Provide the [X, Y] coordinate of the cell's center where the given text is located.  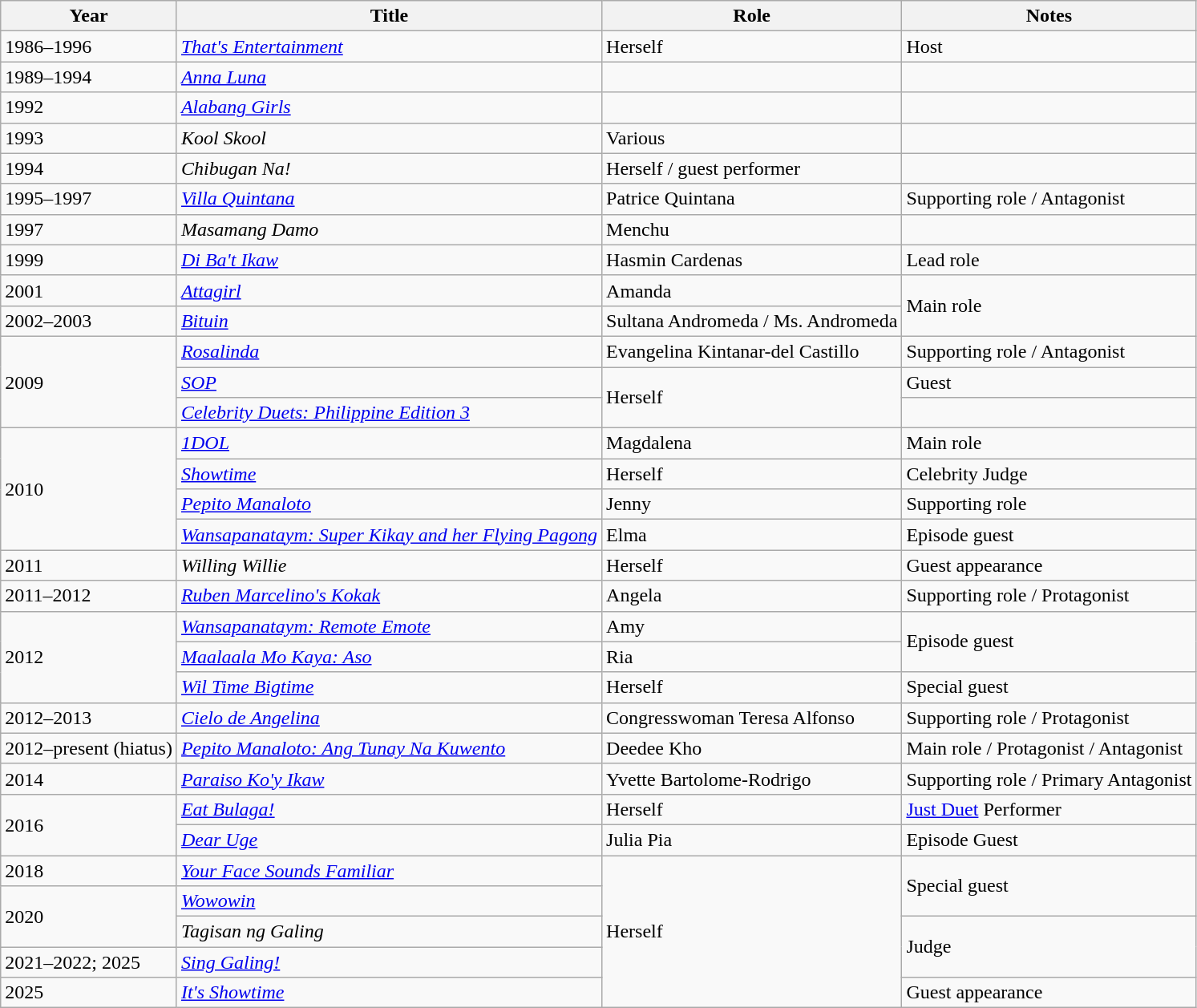
Willing Willie [389, 565]
2010 [89, 489]
1DOL [389, 443]
Amanda [752, 290]
2016 [89, 824]
Sing Galing! [389, 962]
Yvette Bartolome-Rodrigo [752, 779]
Julia Pia [752, 840]
Di Ba't Ikaw [389, 260]
2018 [89, 870]
Your Face Sounds Familiar [389, 870]
1995–1997 [89, 199]
Ruben Marcelino's Kokak [389, 596]
2012–2013 [89, 718]
1999 [89, 260]
Maalaala Mo Kaya: Aso [389, 657]
SOP [389, 383]
1993 [89, 138]
Evangelina Kintanar-del Castillo [752, 351]
Jenny [752, 504]
Deedee Kho [752, 748]
Year [89, 16]
2011 [89, 565]
Magdalena [752, 443]
2001 [89, 290]
Paraiso Ko'y Ikaw [389, 779]
Various [752, 138]
Amy [752, 626]
Kool Skool [389, 138]
Notes [1049, 16]
Congresswoman Teresa Alfonso [752, 718]
Pepito Manaloto [389, 504]
2025 [89, 993]
Elma [752, 535]
Rosalinda [389, 351]
Wil Time Bigtime [389, 687]
Main role / Protagonist / Antagonist [1049, 748]
Alabang Girls [389, 107]
Pepito Manaloto: Ang Tunay Na Kuwento [389, 748]
Lead role [1049, 260]
2002–2003 [89, 321]
2014 [89, 779]
Masamang Damo [389, 229]
2012 [89, 657]
Host [1049, 47]
Wowowin [389, 901]
Judge [1049, 947]
Dear Uge [389, 840]
Showtime [389, 474]
2011–2012 [89, 596]
Wansapanataym: Remote Emote [389, 626]
Ria [752, 657]
2012–present (hiatus) [89, 748]
Wansapanataym: Super Kikay and her Flying Pagong [389, 535]
Title [389, 16]
Celebrity Duets: Philippine Edition 3 [389, 413]
1986–1996 [89, 47]
Attagirl [389, 290]
1989–1994 [89, 77]
Just Duet Performer [1049, 809]
1997 [89, 229]
Patrice Quintana [752, 199]
Celebrity Judge [1049, 474]
Episode Guest [1049, 840]
2021–2022; 2025 [89, 962]
Tagisan ng Galing [389, 932]
Villa Quintana [389, 199]
Anna Luna [389, 77]
1992 [89, 107]
Supporting role [1049, 504]
That's Entertainment [389, 47]
Eat Bulaga! [389, 809]
Bituin [389, 321]
2020 [89, 917]
Role [752, 16]
Herself / guest performer [752, 168]
Sultana Andromeda / Ms. Andromeda [752, 321]
Angela [752, 596]
Hasmin Cardenas [752, 260]
1994 [89, 168]
2009 [89, 382]
It's Showtime [389, 993]
Cielo de Angelina [389, 718]
Guest [1049, 383]
Chibugan Na! [389, 168]
Menchu [752, 229]
Supporting role / Primary Antagonist [1049, 779]
